From the cell containing the given text, extract its center point as (X, Y) coordinate. 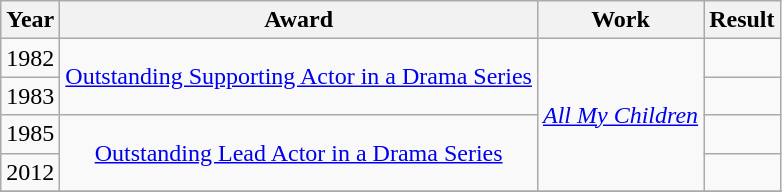
All My Children (620, 115)
Result (742, 20)
2012 (30, 172)
1985 (30, 134)
Year (30, 20)
Outstanding Supporting Actor in a Drama Series (299, 77)
Work (620, 20)
Award (299, 20)
1983 (30, 96)
Outstanding Lead Actor in a Drama Series (299, 153)
1982 (30, 58)
